Return the (x, y) coordinate for the center point of the cell that contains the specified text.  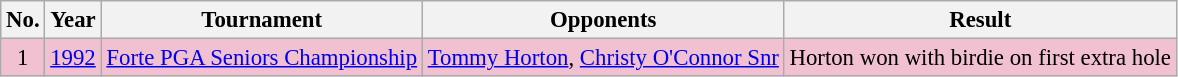
Tournament (262, 20)
No. (23, 20)
1 (23, 58)
Year (73, 20)
Forte PGA Seniors Championship (262, 58)
Opponents (603, 20)
Tommy Horton, Christy O'Connor Snr (603, 58)
Horton won with birdie on first extra hole (980, 58)
1992 (73, 58)
Result (980, 20)
